Locate the cell with the specified text and output its (X, Y) center coordinate. 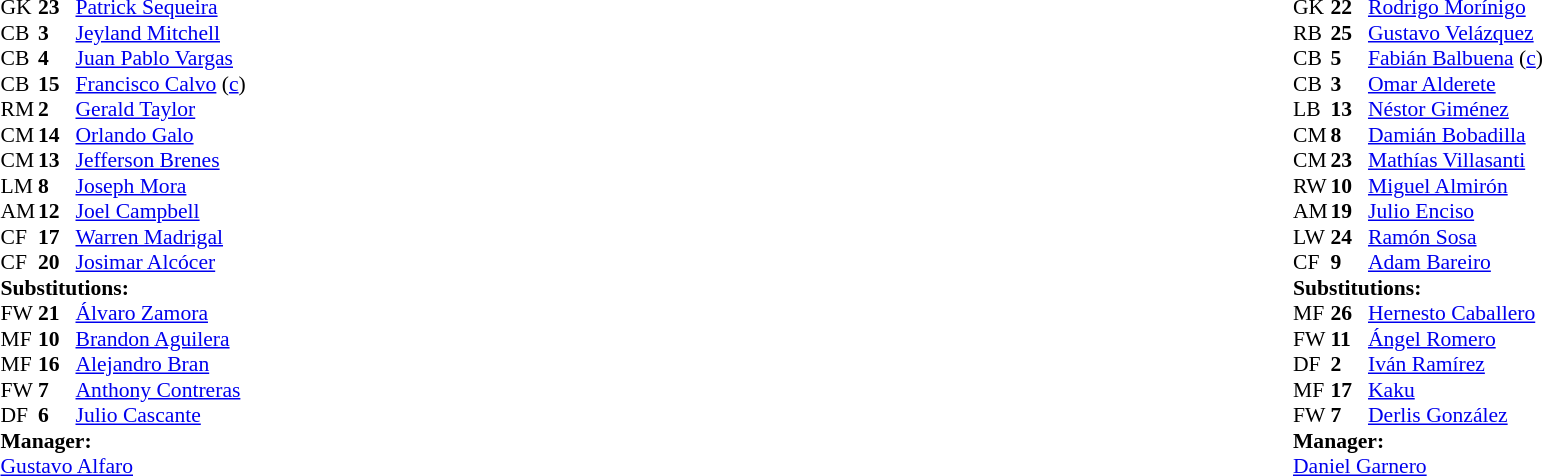
16 (57, 365)
Josimar Alcócer (161, 263)
6 (57, 415)
24 (1349, 237)
Álvaro Zamora (161, 313)
Jefferson Brenes (161, 161)
RM (19, 109)
Substitutions: (122, 288)
LM (19, 186)
Manager: (122, 441)
Joel Campbell (161, 211)
Francisco Calvo (c) (161, 84)
Warren Madrigal (161, 237)
5 (1349, 59)
Joseph Mora (161, 186)
11 (1349, 339)
LB (1312, 109)
25 (1349, 33)
21 (57, 313)
23 (1349, 161)
4 (57, 59)
9 (1349, 263)
15 (57, 84)
12 (57, 211)
Orlando Galo (161, 135)
Julio Cascante (161, 415)
Juan Pablo Vargas (161, 59)
Anthony Contreras (161, 390)
Gerald Taylor (161, 109)
RB (1312, 33)
26 (1349, 313)
Jeyland Mitchell (161, 33)
Brandon Aguilera (161, 339)
LW (1312, 237)
19 (1349, 211)
20 (57, 263)
14 (57, 135)
RW (1312, 186)
Alejandro Bran (161, 365)
